For the text-containing cell, return its midpoint in [x, y] coordinate format. 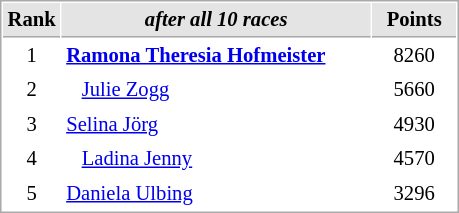
Rank [32, 20]
after all 10 races [216, 20]
Ladina Jenny [216, 158]
4930 [414, 124]
5 [32, 194]
Daniela Ulbing [216, 194]
Points [414, 20]
3296 [414, 194]
Julie Zogg [216, 90]
4 [32, 158]
4570 [414, 158]
8260 [414, 56]
5660 [414, 90]
1 [32, 56]
Selina Jörg [216, 124]
Ramona Theresia Hofmeister [216, 56]
2 [32, 90]
3 [32, 124]
